Identify which cell holds the provided text, then report its [X, Y] central coordinate. 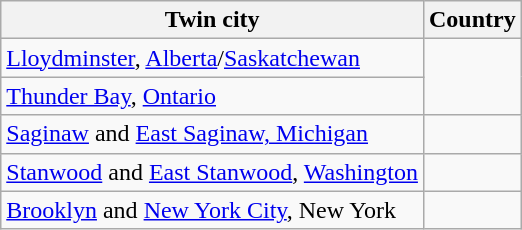
Twin city [212, 20]
Thunder Bay, Ontario [212, 96]
Stanwood and East Stanwood, Washington [212, 172]
Saginaw and East Saginaw, Michigan [212, 134]
Lloydminster, Alberta/Saskatchewan [212, 58]
Country [472, 20]
Brooklyn and New York City, New York [212, 210]
